Pinpoint the cell where the given text exists, returning its [x, y] midpoint coordinate. 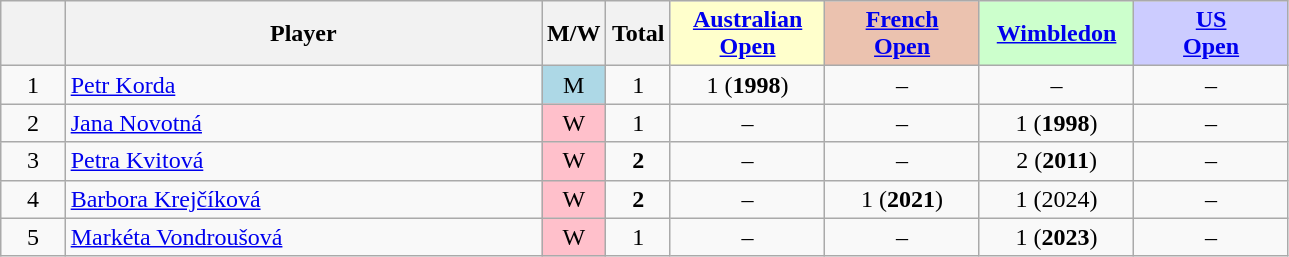
1 (2021) [902, 199]
Player [303, 34]
2 (2011) [1056, 161]
M [574, 85]
Jana Novotná [303, 123]
M/W [574, 34]
Barbora Krejčíková [303, 199]
Total [638, 34]
5 [33, 237]
Petra Kvitová [303, 161]
Australian Open [747, 34]
4 [33, 199]
1 (2024) [1056, 199]
Petr Korda [303, 85]
1 (2023) [1056, 237]
French Open [902, 34]
Wimbledon [1056, 34]
3 [33, 161]
Markéta Vondroušová [303, 237]
US Open [1212, 34]
